Output the [X, Y] coordinate of the center of the cell containing the given text.  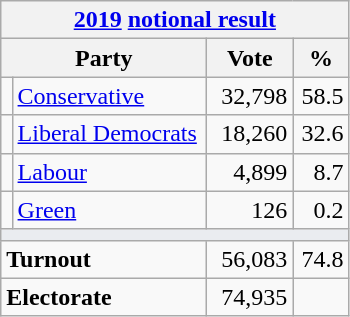
74,935 [250, 297]
2019 notional result [175, 20]
0.2 [321, 210]
Electorate [104, 297]
74.8 [321, 259]
Turnout [104, 259]
18,260 [250, 134]
Green [110, 210]
Vote [250, 58]
58.5 [321, 96]
Party [104, 58]
126 [250, 210]
4,899 [250, 172]
Conservative [110, 96]
32.6 [321, 134]
32,798 [250, 96]
8.7 [321, 172]
Labour [110, 172]
% [321, 58]
Liberal Democrats [110, 134]
56,083 [250, 259]
